Detect which cell encompasses the target text, then output its [x, y] center coordinate. 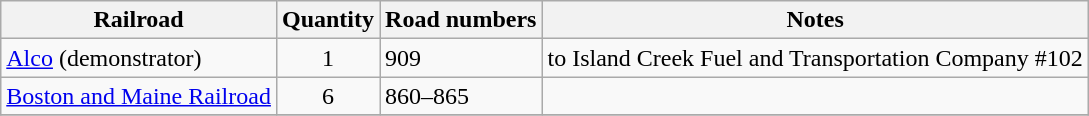
Quantity [328, 20]
to Island Creek Fuel and Transportation Company #102 [815, 58]
909 [461, 58]
Boston and Maine Railroad [139, 96]
1 [328, 58]
Notes [815, 20]
6 [328, 96]
Alco (demonstrator) [139, 58]
Road numbers [461, 20]
860–865 [461, 96]
Railroad [139, 20]
